Scan for the cell matching the given text and deliver its [X, Y] coordinate at center. 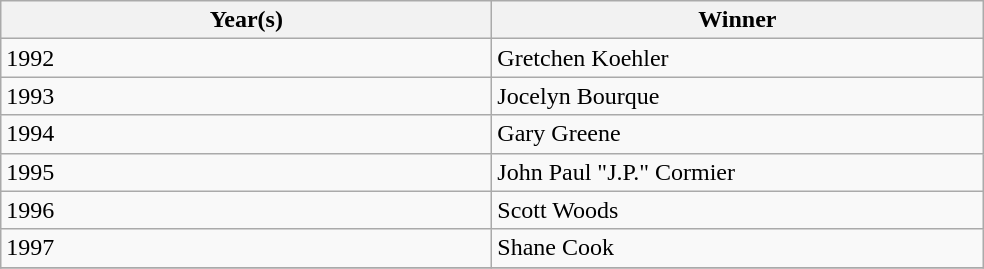
Winner [738, 20]
Scott Woods [738, 210]
Gretchen Koehler [738, 58]
1992 [246, 58]
1993 [246, 96]
1994 [246, 134]
1996 [246, 210]
Shane Cook [738, 248]
1995 [246, 172]
John Paul "J.P." Cormier [738, 172]
1997 [246, 248]
Year(s) [246, 20]
Jocelyn Bourque [738, 96]
Gary Greene [738, 134]
